Identify which cell holds the provided text, then report its [x, y] central coordinate. 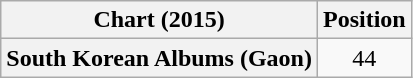
Position [364, 20]
44 [364, 58]
South Korean Albums (Gaon) [160, 58]
Chart (2015) [160, 20]
